Return (X, Y) of the center of cell containing provided text 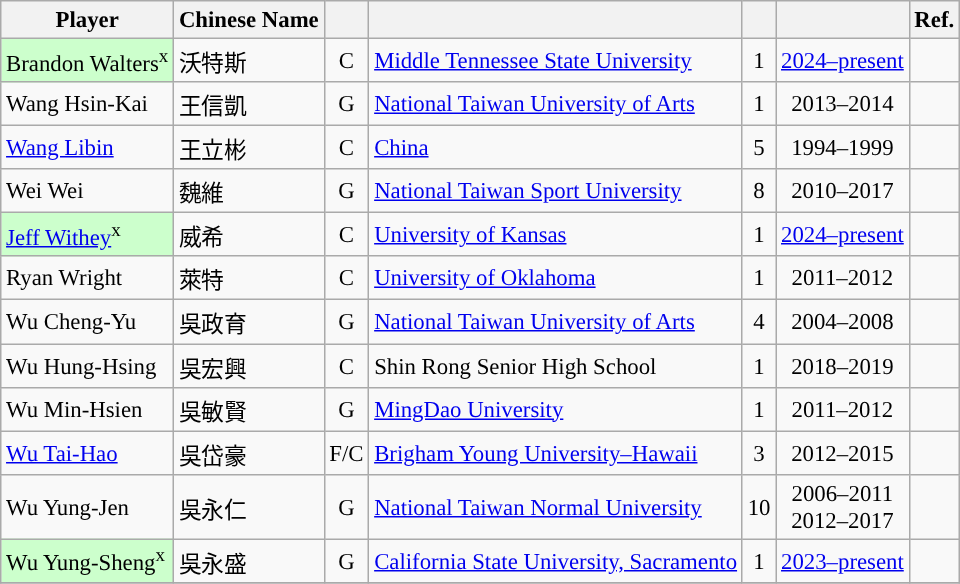
王信凱 (249, 104)
2013–2014 (842, 104)
Wu Yung-Jen (88, 506)
王立彬 (249, 148)
Ref. (934, 20)
2023–present (842, 561)
吳永盛 (249, 561)
10 (758, 506)
Wu Tai-Hao (88, 453)
沃特斯 (249, 61)
2006–20112012–2017 (842, 506)
California State University, Sacramento (556, 561)
Wu Min-Hsien (88, 409)
2018–2019 (842, 366)
Wang Hsin-Kai (88, 104)
Wu Yung-Shengx (88, 561)
4 (758, 322)
5 (758, 148)
2012–2015 (842, 453)
Wu Hung-Hsing (88, 366)
University of Oklahoma (556, 278)
魏維 (249, 191)
Middle Tennessee State University (556, 61)
Ryan Wright (88, 278)
F/C (346, 453)
Jeff Witheyx (88, 235)
China (556, 148)
吳岱豪 (249, 453)
吳宏興 (249, 366)
MingDao University (556, 409)
吳敏賢 (249, 409)
Chinese Name (249, 20)
Wu Cheng-Yu (88, 322)
吳政育 (249, 322)
National Taiwan Sport University (556, 191)
8 (758, 191)
Brandon Waltersx (88, 61)
Shin Rong Senior High School (556, 366)
University of Kansas (556, 235)
Wei Wei (88, 191)
Wang Libin (88, 148)
威希 (249, 235)
National Taiwan Normal University (556, 506)
2004–2008 (842, 322)
1994–1999 (842, 148)
Brigham Young University–Hawaii (556, 453)
Player (88, 20)
萊特 (249, 278)
2010–2017 (842, 191)
3 (758, 453)
吳永仁 (249, 506)
